Return (X, Y) of the center of cell containing provided text 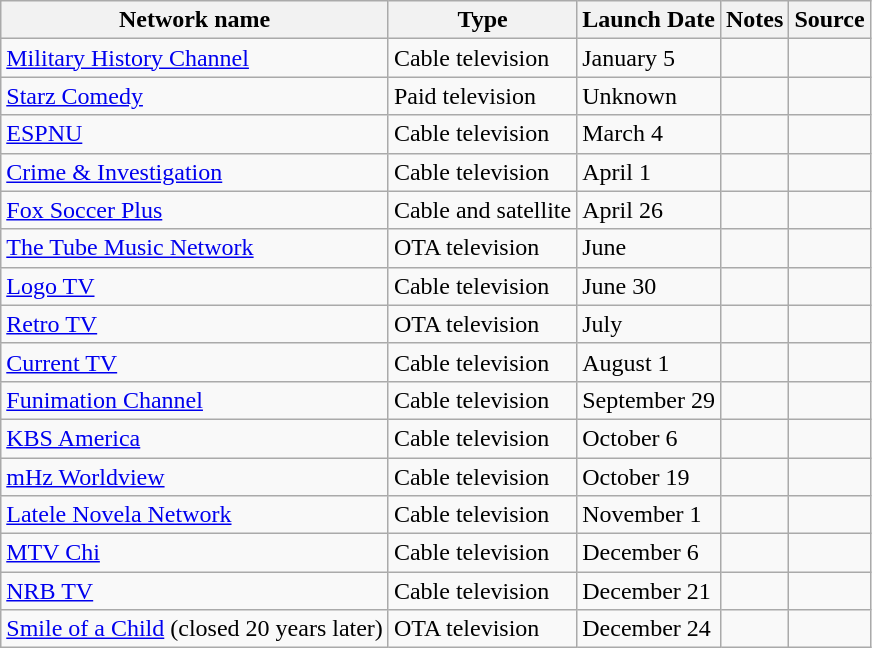
MTV Chi (195, 553)
November 1 (649, 515)
Notes (754, 20)
Retro TV (195, 324)
Current TV (195, 362)
Network name (195, 20)
Latele Novela Network (195, 515)
KBS America (195, 438)
Unknown (649, 96)
Funimation Channel (195, 400)
December 24 (649, 629)
October 6 (649, 438)
June (649, 248)
April 26 (649, 210)
Crime & Investigation (195, 172)
Logo TV (195, 286)
mHz Worldview (195, 477)
September 29 (649, 400)
December 21 (649, 591)
Cable and satellite (482, 210)
Paid television (482, 96)
August 1 (649, 362)
October 19 (649, 477)
Military History Channel (195, 58)
January 5 (649, 58)
June 30 (649, 286)
Source (830, 20)
The Tube Music Network (195, 248)
Launch Date (649, 20)
July (649, 324)
ESPNU (195, 134)
December 6 (649, 553)
Smile of a Child (closed 20 years later) (195, 629)
March 4 (649, 134)
Type (482, 20)
NRB TV (195, 591)
Starz Comedy (195, 96)
Fox Soccer Plus (195, 210)
April 1 (649, 172)
